Extract the [X, Y] coordinate from the center of the cell holding the provided text.  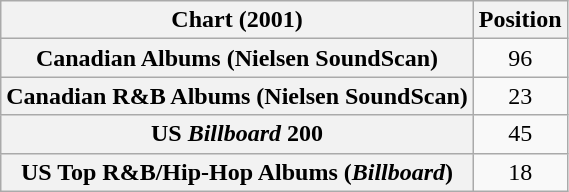
96 [520, 58]
US Top R&B/Hip-Hop Albums (Billboard) [238, 172]
Canadian R&B Albums (Nielsen SoundScan) [238, 96]
Chart (2001) [238, 20]
18 [520, 172]
US Billboard 200 [238, 134]
23 [520, 96]
Canadian Albums (Nielsen SoundScan) [238, 58]
Position [520, 20]
45 [520, 134]
